Detect which cell encompasses the target text, then output its (X, Y) center coordinate. 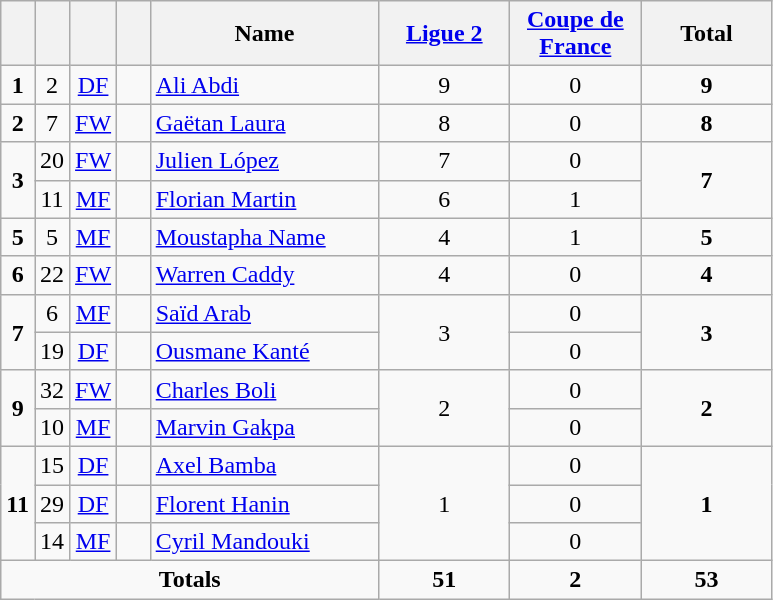
Warren Caddy (264, 275)
Ali Abdi (264, 85)
Ligue 2 (444, 34)
Moustapha Name (264, 237)
29 (52, 503)
53 (706, 580)
51 (444, 580)
Saïd Arab (264, 313)
Charles Boli (264, 389)
Name (264, 34)
19 (52, 351)
15 (52, 465)
20 (52, 161)
Ousmane Kanté (264, 351)
Cyril Mandouki (264, 542)
Coupe de France (576, 34)
10 (52, 427)
Julien López (264, 161)
Florent Hanin (264, 503)
Total (706, 34)
Totals (190, 580)
14 (52, 542)
Axel Bamba (264, 465)
Florian Martin (264, 199)
22 (52, 275)
Gaëtan Laura (264, 123)
32 (52, 389)
Marvin Gakpa (264, 427)
